Capture the cell that displays the provided text and extract its [x, y] central coordinate. 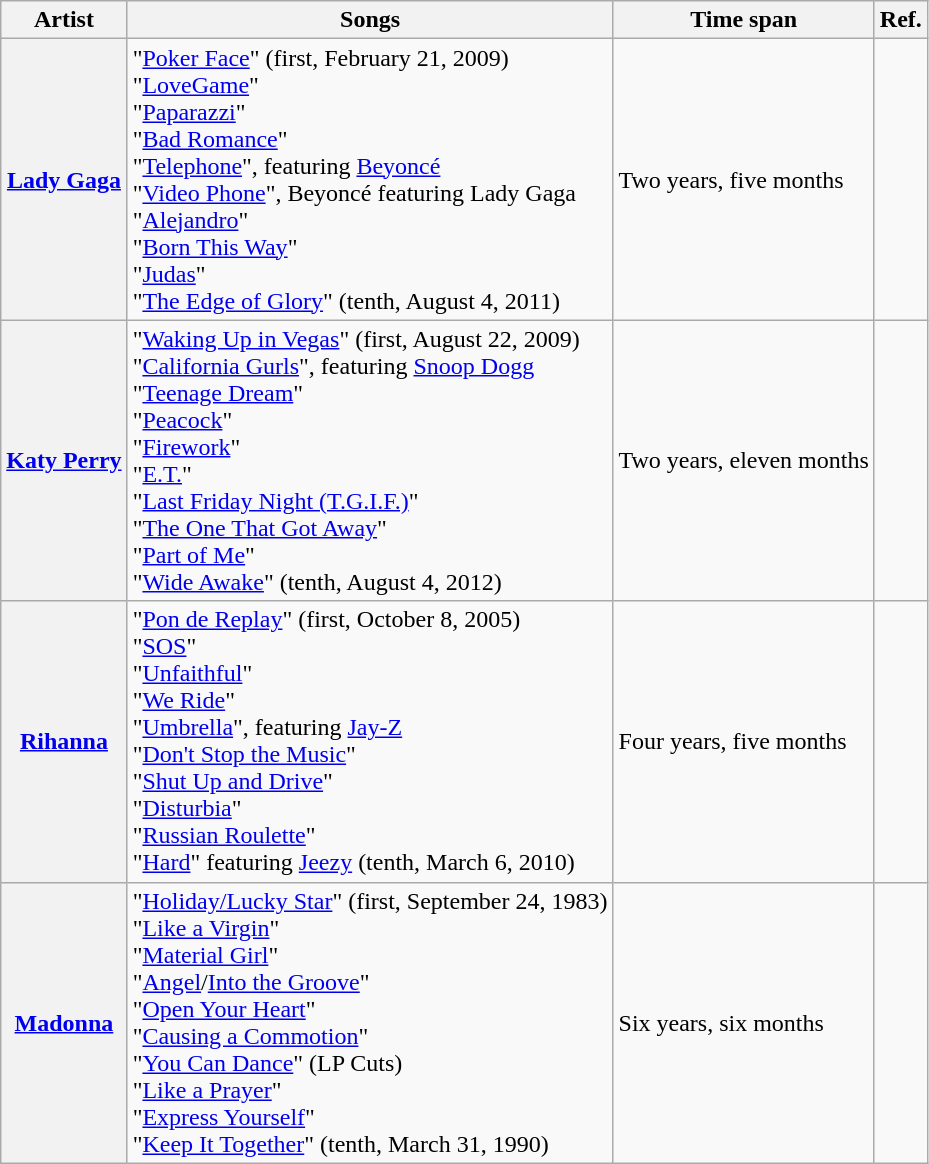
Rihanna [64, 742]
Two years, five months [744, 180]
Songs [370, 20]
Time span [744, 20]
Madonna [64, 1022]
Four years, five months [744, 742]
Lady Gaga [64, 180]
Artist [64, 20]
Katy Perry [64, 460]
Six years, six months [744, 1022]
Ref. [900, 20]
Two years, eleven months [744, 460]
